From the cell containing the given text, extract its center point as (x, y) coordinate. 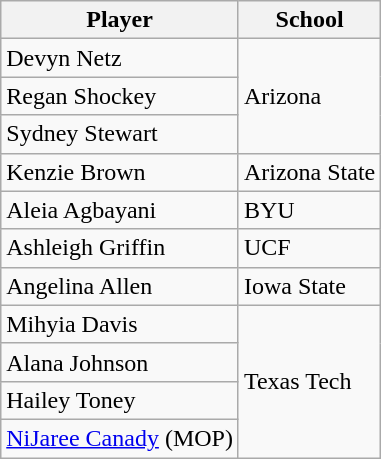
UCF (309, 248)
Texas Tech (309, 381)
Arizona (309, 96)
Hailey Toney (120, 400)
BYU (309, 210)
Arizona State (309, 172)
Devyn Netz (120, 58)
Aleia Agbayani (120, 210)
Alana Johnson (120, 362)
Ashleigh Griffin (120, 248)
Iowa State (309, 286)
Kenzie Brown (120, 172)
School (309, 20)
Angelina Allen (120, 286)
Regan Shockey (120, 96)
Sydney Stewart (120, 134)
Player (120, 20)
Mihyia Davis (120, 324)
NiJaree Canady (MOP) (120, 438)
